Identify which cell holds the provided text, then report its (X, Y) central coordinate. 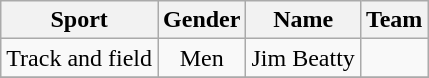
Men (202, 58)
Sport (80, 20)
Name (303, 20)
Track and field (80, 58)
Gender (202, 20)
Team (394, 20)
Jim Beatty (303, 58)
